Extract the (X, Y) coordinate from the center of the cell holding the provided text.  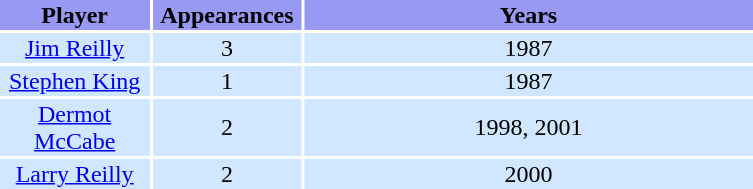
Dermot McCabe (74, 128)
Appearances (226, 15)
3 (226, 48)
Jim Reilly (74, 48)
Stephen King (74, 81)
Larry Reilly (74, 174)
1998, 2001 (529, 128)
2000 (529, 174)
1 (226, 81)
Player (74, 15)
Years (529, 15)
